Capture the cell that displays the provided text and extract its (x, y) central coordinate. 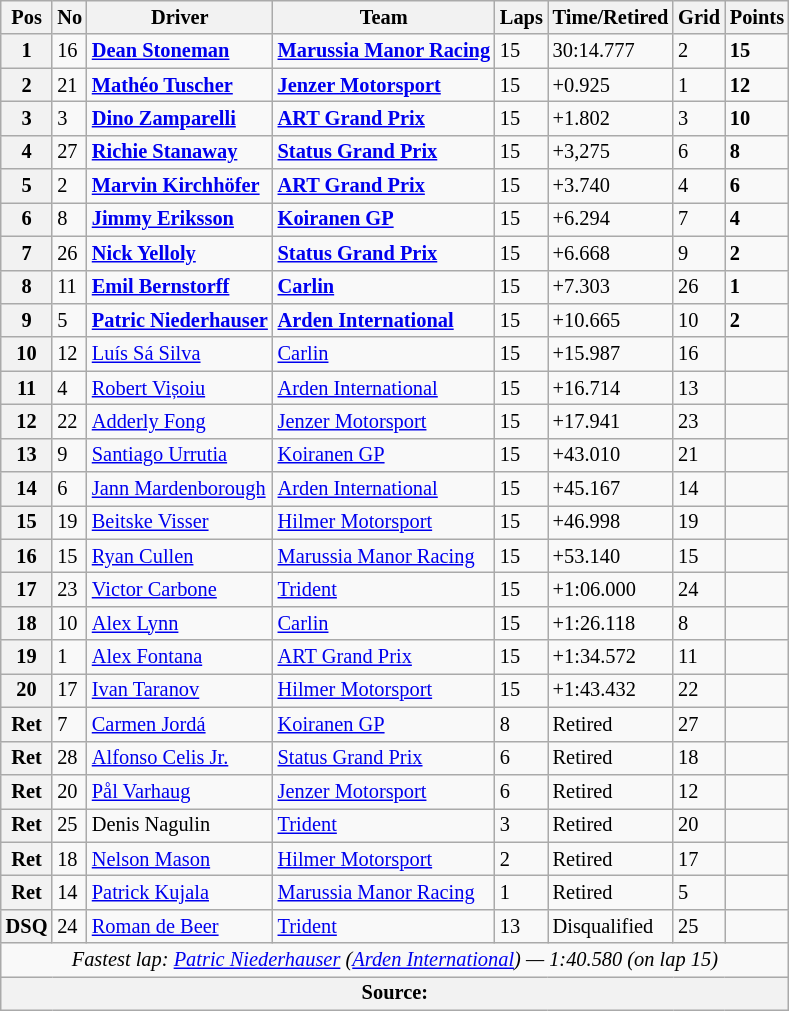
+43.010 (611, 455)
+1:06.000 (611, 589)
+46.998 (611, 522)
Laps (522, 17)
Marvin Kirchhöfer (180, 186)
Alex Lynn (180, 623)
+1:43.432 (611, 690)
Emil Bernstorff (180, 287)
Nick Yelloly (180, 253)
Pål Varhaug (180, 791)
Grid (699, 17)
Team (384, 17)
+10.665 (611, 320)
Richie Stanaway (180, 152)
+1.802 (611, 118)
+3,275 (611, 152)
Alfonso Celis Jr. (180, 758)
+16.714 (611, 388)
Mathéo Tuscher (180, 85)
Robert Vișoiu (180, 388)
Jimmy Eriksson (180, 219)
Pos (27, 17)
Jann Mardenborough (180, 489)
+3.740 (611, 186)
+0.925 (611, 85)
+1:26.118 (611, 623)
Points (757, 17)
+7.303 (611, 287)
Source: (395, 993)
Carmen Jordá (180, 724)
Alex Fontana (180, 657)
+1:34.572 (611, 657)
Beitske Visser (180, 522)
+17.941 (611, 421)
Santiago Urrutia (180, 455)
Driver (180, 17)
Disqualified (611, 926)
Victor Carbone (180, 589)
DSQ (27, 926)
Patrick Kujala (180, 892)
+53.140 (611, 556)
Nelson Mason (180, 859)
Denis Nagulin (180, 825)
+45.167 (611, 489)
No (70, 17)
Ivan Taranov (180, 690)
Dean Stoneman (180, 51)
Roman de Beer (180, 926)
Ryan Cullen (180, 556)
Fastest lap: Patric Niederhauser (Arden International) — 1:40.580 (on lap 15) (395, 960)
28 (70, 758)
Patric Niederhauser (180, 320)
Time/Retired (611, 17)
+15.987 (611, 354)
Adderly Fong (180, 421)
Dino Zamparelli (180, 118)
30:14.777 (611, 51)
+6.668 (611, 253)
+6.294 (611, 219)
Luís Sá Silva (180, 354)
